Provide the (X, Y) coordinate of the cell's center where the given text is located.  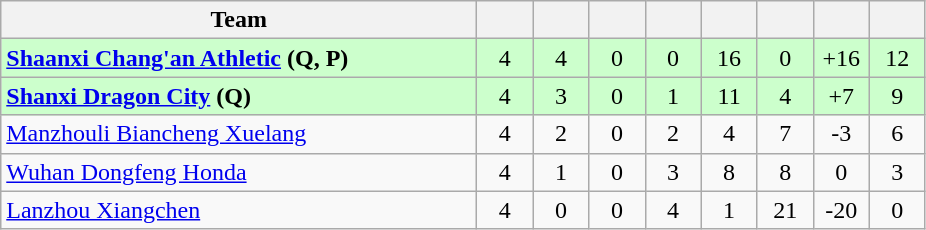
Team (239, 20)
Shaanxi Chang'an Athletic (Q, P) (239, 58)
+7 (841, 96)
+16 (841, 58)
9 (897, 96)
6 (897, 134)
Lanzhou Xiangchen (239, 210)
-20 (841, 210)
11 (729, 96)
7 (785, 134)
Manzhouli Biancheng Xuelang (239, 134)
-3 (841, 134)
Wuhan Dongfeng Honda (239, 172)
21 (785, 210)
Shanxi Dragon City (Q) (239, 96)
12 (897, 58)
16 (729, 58)
